Pinpoint the cell where the given text exists, returning its [X, Y] midpoint coordinate. 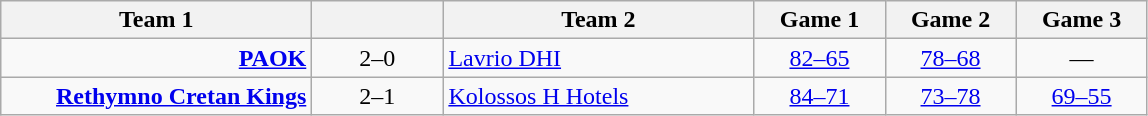
Game 2 [950, 20]
2–1 [378, 96]
84–71 [820, 96]
Kolossos H Hotels [598, 96]
Game 1 [820, 20]
Rethymno Cretan Kings [156, 96]
PAOK [156, 58]
73–78 [950, 96]
— [1082, 58]
78–68 [950, 58]
82–65 [820, 58]
2–0 [378, 58]
Lavrio DHI [598, 58]
69–55 [1082, 96]
Game 3 [1082, 20]
Team 1 [156, 20]
Team 2 [598, 20]
